For the text-containing cell, return its midpoint in (X, Y) coordinate format. 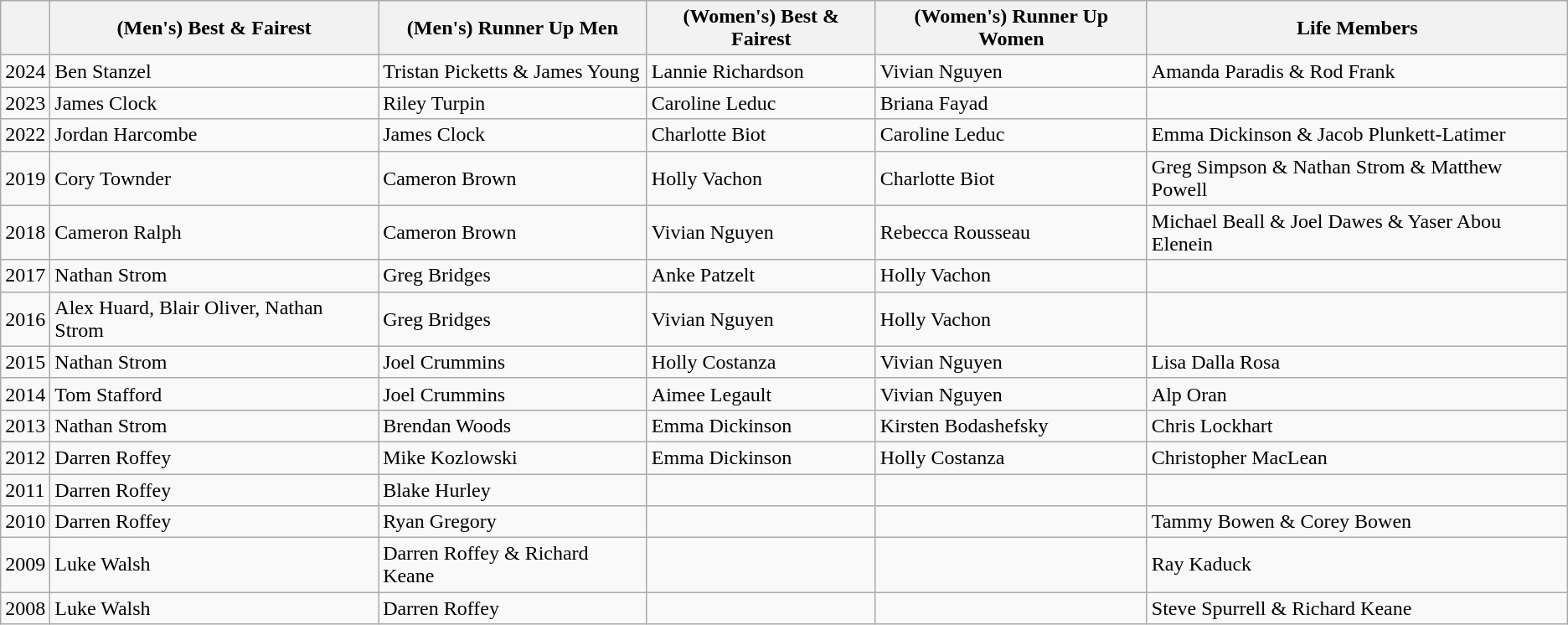
Jordan Harcombe (214, 135)
Tammy Bowen & Corey Bowen (1357, 522)
2017 (25, 276)
Ben Stanzel (214, 71)
Chris Lockhart (1357, 426)
Amanda Paradis & Rod Frank (1357, 71)
2023 (25, 103)
Life Members (1357, 28)
(Men's) Best & Fairest (214, 28)
Kirsten Bodashefsky (1011, 426)
Alex Huard, Blair Oliver, Nathan Strom (214, 318)
2011 (25, 490)
2008 (25, 608)
Mike Kozlowski (513, 457)
Aimee Legault (761, 394)
Brendan Woods (513, 426)
Christopher MacLean (1357, 457)
Ray Kaduck (1357, 565)
Cory Townder (214, 178)
Briana Fayad (1011, 103)
Steve Spurrell & Richard Keane (1357, 608)
Lannie Richardson (761, 71)
Darren Roffey & Richard Keane (513, 565)
Michael Beall & Joel Dawes & Yaser Abou Elenein (1357, 233)
Anke Patzelt (761, 276)
2015 (25, 362)
Ryan Gregory (513, 522)
2013 (25, 426)
Lisa Dalla Rosa (1357, 362)
Tom Stafford (214, 394)
2014 (25, 394)
2022 (25, 135)
(Men's) Runner Up Men (513, 28)
Cameron Ralph (214, 233)
Blake Hurley (513, 490)
Riley Turpin (513, 103)
2010 (25, 522)
Greg Simpson & Nathan Strom & Matthew Powell (1357, 178)
Emma Dickinson & Jacob Plunkett-Latimer (1357, 135)
Alp Oran (1357, 394)
(Women's) Runner Up Women (1011, 28)
(Women's) Best & Fairest (761, 28)
2018 (25, 233)
Tristan Picketts & James Young (513, 71)
2009 (25, 565)
2019 (25, 178)
2024 (25, 71)
2016 (25, 318)
2012 (25, 457)
Rebecca Rousseau (1011, 233)
